Output the [X, Y] coordinate of the center of the cell containing the given text.  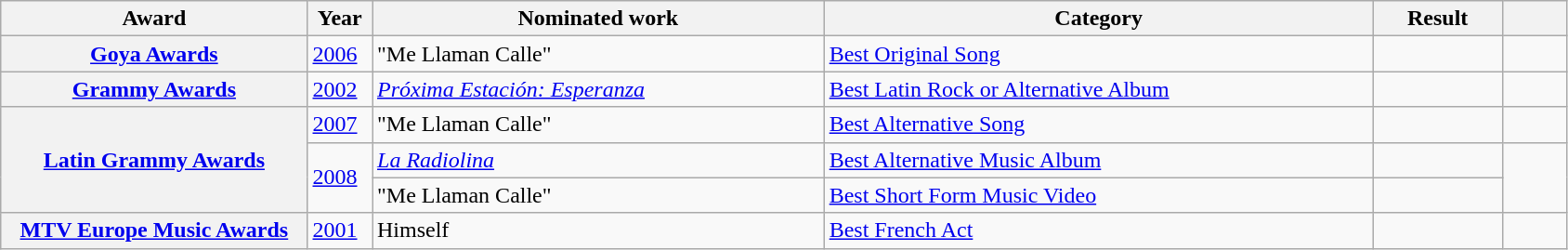
2007 [340, 125]
Best Alternative Music Album [1098, 160]
Year [340, 19]
Himself [598, 230]
Grammy Awards [154, 89]
Best French Act [1098, 230]
2006 [340, 54]
Category [1098, 19]
Próxima Estación: Esperanza [598, 89]
Best Original Song [1098, 54]
Nominated work [598, 19]
La Radiolina [598, 160]
Best Latin Rock or Alternative Album [1098, 89]
Result [1438, 19]
2001 [340, 230]
Goya Awards [154, 54]
Best Short Form Music Video [1098, 195]
Latin Grammy Awards [154, 160]
2008 [340, 178]
Award [154, 19]
2002 [340, 89]
Best Alternative Song [1098, 125]
MTV Europe Music Awards [154, 230]
